Output the (X, Y) coordinate of the center of the cell containing the given text.  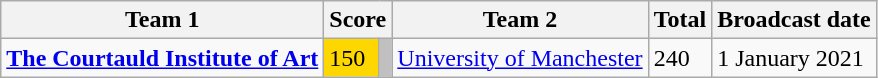
Team 1 (162, 20)
The Courtauld Institute of Art (162, 58)
Score (358, 20)
Total (680, 20)
University of Manchester (520, 58)
Broadcast date (794, 20)
150 (352, 58)
1 January 2021 (794, 58)
240 (680, 58)
Team 2 (520, 20)
